From the cell containing the given text, extract its center point as (x, y) coordinate. 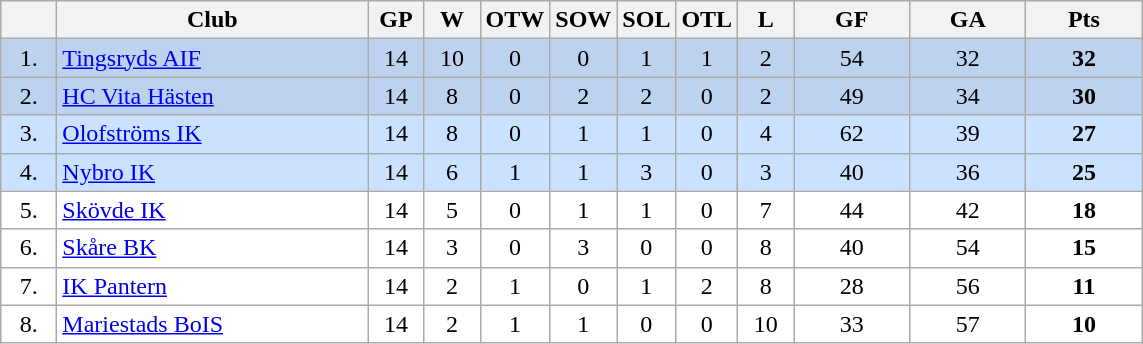
18 (1084, 210)
HC Vita Hästen (212, 96)
SOL (646, 20)
7. (29, 286)
OTW (515, 20)
56 (968, 286)
15 (1084, 248)
L (766, 20)
34 (968, 96)
28 (852, 286)
SOW (584, 20)
GP (396, 20)
Nybro IK (212, 172)
57 (968, 324)
44 (852, 210)
36 (968, 172)
33 (852, 324)
Club (212, 20)
30 (1084, 96)
8. (29, 324)
5. (29, 210)
Tingsryds AIF (212, 58)
4. (29, 172)
4 (766, 134)
6. (29, 248)
62 (852, 134)
2. (29, 96)
11 (1084, 286)
1. (29, 58)
7 (766, 210)
Olofströms IK (212, 134)
W (452, 20)
6 (452, 172)
Skåre BK (212, 248)
GA (968, 20)
27 (1084, 134)
IK Pantern (212, 286)
Skövde IK (212, 210)
OTL (707, 20)
42 (968, 210)
3. (29, 134)
49 (852, 96)
Pts (1084, 20)
5 (452, 210)
25 (1084, 172)
Mariestads BoIS (212, 324)
GF (852, 20)
39 (968, 134)
